Output the (X, Y) coordinate of the center of the cell containing the given text.  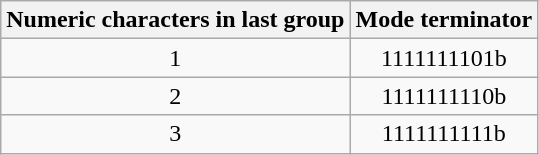
Numeric characters in last group (176, 20)
3 (176, 134)
1111111111b (444, 134)
Mode terminator (444, 20)
1111111110b (444, 96)
2 (176, 96)
1 (176, 58)
1111111101b (444, 58)
